Detect which cell encompasses the target text, then output its (x, y) center coordinate. 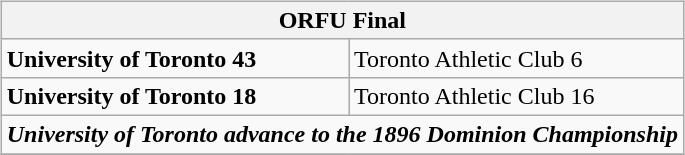
University of Toronto 18 (174, 96)
University of Toronto 43 (174, 58)
Toronto Athletic Club 6 (516, 58)
University of Toronto advance to the 1896 Dominion Championship (342, 134)
ORFU Final (342, 20)
Toronto Athletic Club 16 (516, 96)
